Search for the cell housing the specified text and yield its [X, Y] center coordinate. 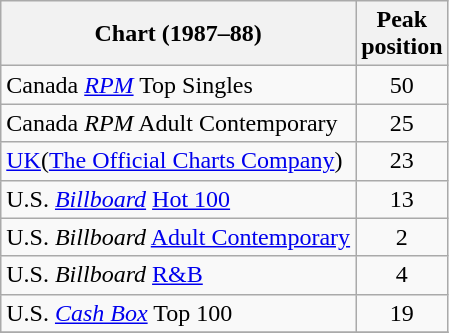
Canada RPM Adult Contemporary [178, 123]
U.S. Billboard Adult Contemporary [178, 237]
4 [402, 275]
Chart (1987–88) [178, 34]
19 [402, 313]
13 [402, 199]
U.S. Cash Box Top 100 [178, 313]
UK(The Official Charts Company) [178, 161]
Peakposition [402, 34]
U.S. Billboard Hot 100 [178, 199]
Canada RPM Top Singles [178, 85]
2 [402, 237]
50 [402, 85]
U.S. Billboard R&B [178, 275]
23 [402, 161]
25 [402, 123]
